Provide the [X, Y] coordinate of the cell's center where the given text is located.  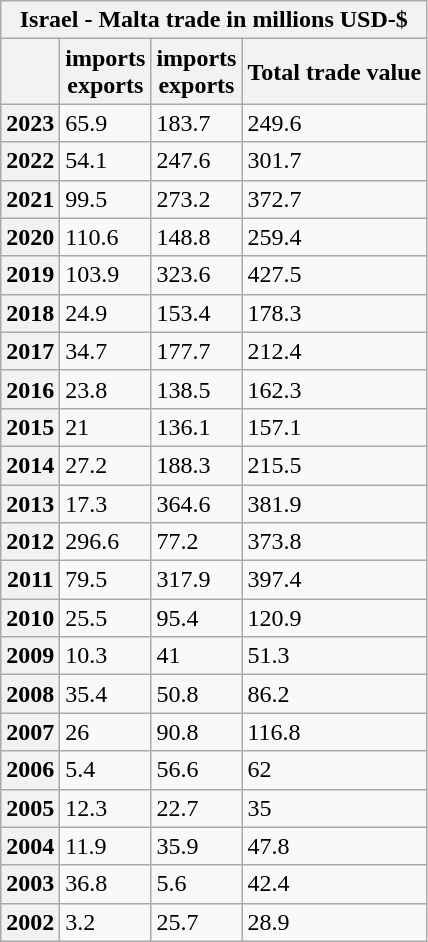
99.5 [106, 199]
273.2 [196, 199]
2014 [30, 465]
110.6 [106, 237]
301.7 [334, 161]
Total trade value [334, 72]
381.9 [334, 503]
86.2 [334, 694]
28.9 [334, 922]
2005 [30, 808]
79.5 [106, 580]
103.9 [106, 275]
35.4 [106, 694]
35.9 [196, 846]
12.3 [106, 808]
397.4 [334, 580]
2018 [30, 313]
2004 [30, 846]
25.7 [196, 922]
3.2 [106, 922]
249.6 [334, 123]
56.6 [196, 770]
10.3 [106, 656]
296.6 [106, 542]
2017 [30, 351]
2019 [30, 275]
77.2 [196, 542]
24.9 [106, 313]
162.3 [334, 389]
90.8 [196, 732]
50.8 [196, 694]
317.9 [196, 580]
Israel - Malta trade in millions USD-$ [214, 20]
2015 [30, 427]
2012 [30, 542]
21 [106, 427]
42.4 [334, 884]
35 [334, 808]
5.4 [106, 770]
116.8 [334, 732]
188.3 [196, 465]
41 [196, 656]
51.3 [334, 656]
178.3 [334, 313]
5.6 [196, 884]
364.6 [196, 503]
427.5 [334, 275]
2002 [30, 922]
2021 [30, 199]
2006 [30, 770]
34.7 [106, 351]
323.6 [196, 275]
17.3 [106, 503]
47.8 [334, 846]
95.4 [196, 618]
23.8 [106, 389]
25.5 [106, 618]
247.6 [196, 161]
36.8 [106, 884]
54.1 [106, 161]
183.7 [196, 123]
2009 [30, 656]
372.7 [334, 199]
27.2 [106, 465]
148.8 [196, 237]
2023 [30, 123]
2022 [30, 161]
2003 [30, 884]
65.9 [106, 123]
138.5 [196, 389]
153.4 [196, 313]
2008 [30, 694]
373.8 [334, 542]
2020 [30, 237]
2016 [30, 389]
26 [106, 732]
2010 [30, 618]
177.7 [196, 351]
2011 [30, 580]
212.4 [334, 351]
62 [334, 770]
136.1 [196, 427]
2013 [30, 503]
22.7 [196, 808]
11.9 [106, 846]
120.9 [334, 618]
157.1 [334, 427]
215.5 [334, 465]
2007 [30, 732]
259.4 [334, 237]
